Return (x, y) of the center of cell containing provided text 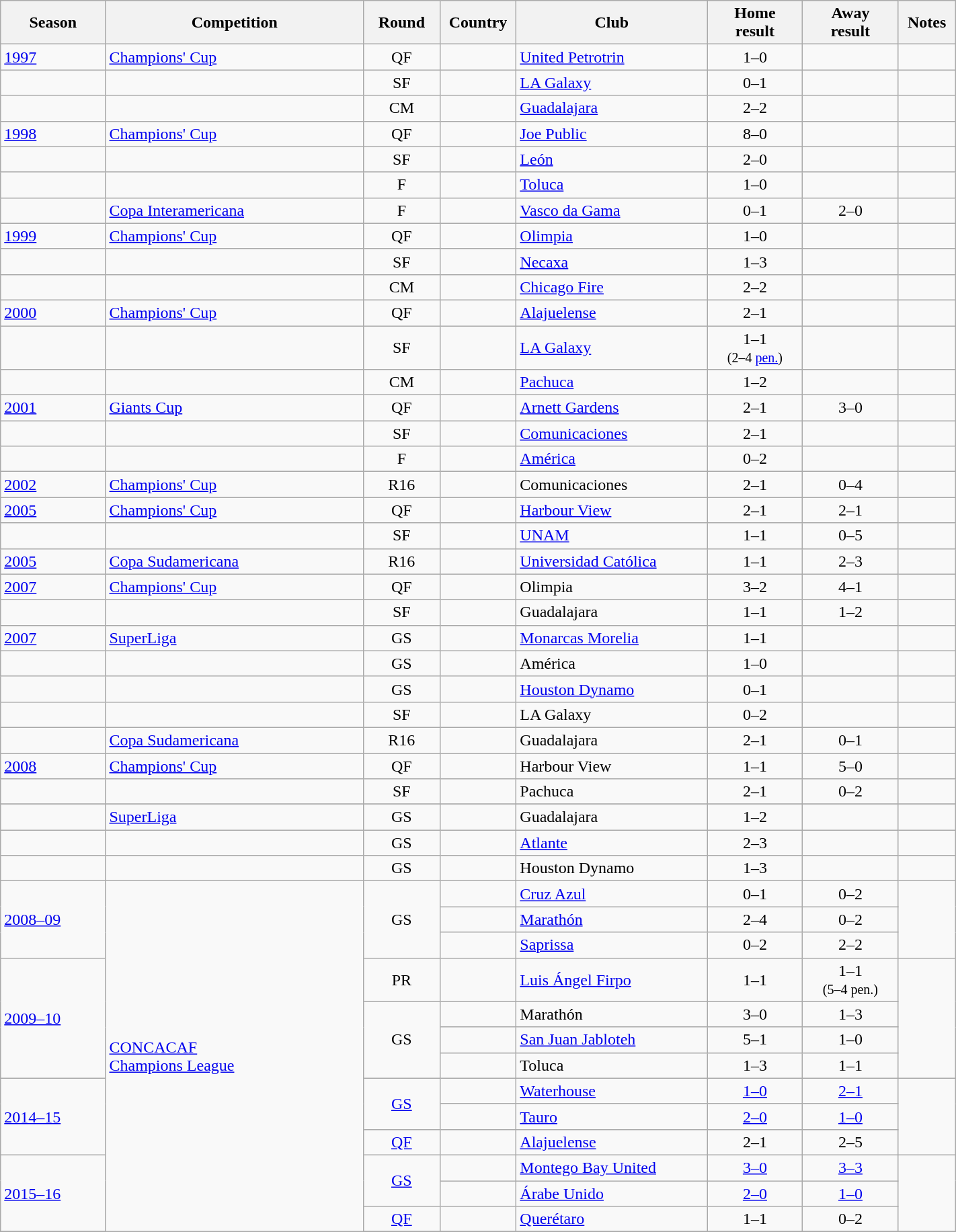
Vasco da Gama (612, 210)
Chicago Fire (612, 287)
San Juan Jabloteh (612, 1040)
3–3 (850, 1167)
2000 (53, 313)
Season (53, 23)
4–1 (850, 587)
5–1 (755, 1040)
Montego Bay United (612, 1167)
Universidad Católica (612, 561)
Cruz Azul (612, 894)
0–4 (850, 485)
Competition (235, 23)
Joe Public (612, 134)
1–1(2–4 pen.) (755, 347)
3–2 (755, 587)
Notes (926, 23)
UNAM (612, 536)
Tauro (612, 1116)
2001 (53, 408)
Copa Interamericana (235, 210)
CONCACAF Champions League (235, 1057)
2008–09 (53, 919)
Monarcas Morelia (612, 638)
Waterhouse (612, 1091)
2008 (53, 766)
1998 (53, 134)
2015–16 (53, 1193)
1–1(5–4 pen.) (850, 980)
Querétaro (612, 1219)
Árabe Unido (612, 1193)
0–5 (850, 536)
8–0 (755, 134)
León (612, 159)
1997 (53, 57)
Necaxa (612, 261)
5–0 (850, 766)
Arnett Gardens (612, 408)
1999 (53, 236)
2009–10 (53, 1018)
Atlante (612, 843)
United Petrotrin (612, 57)
2014–15 (53, 1116)
2002 (53, 485)
Saprissa (612, 945)
Giants Cup (235, 408)
Country (478, 23)
Awayresult (850, 23)
Club (612, 23)
Round (402, 23)
2–4 (755, 919)
Homeresult (755, 23)
2–5 (850, 1142)
PR (402, 980)
Luis Ángel Firpo (612, 980)
